Locate the cell with the specified text and output its (X, Y) center coordinate. 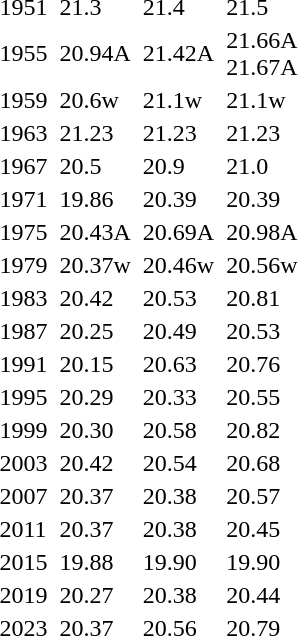
20.9 (178, 166)
19.86 (95, 199)
20.39 (178, 199)
20.37w (95, 265)
19.88 (95, 562)
20.53 (178, 298)
21.42A (178, 54)
20.54 (178, 463)
20.58 (178, 430)
20.29 (95, 397)
20.43A (95, 232)
20.63 (178, 364)
20.46w (178, 265)
20.6w (95, 100)
20.94A (95, 54)
20.27 (95, 595)
20.49 (178, 331)
21.1w (178, 100)
20.5 (95, 166)
20.69A (178, 232)
20.30 (95, 430)
20.33 (178, 397)
19.90 (178, 562)
20.25 (95, 331)
20.15 (95, 364)
